Detect which cell encompasses the target text, then output its (X, Y) center coordinate. 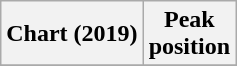
Chart (2019) (72, 34)
Peakposition (189, 34)
